Provide the [X, Y] coordinate of the cell's center where the given text is located.  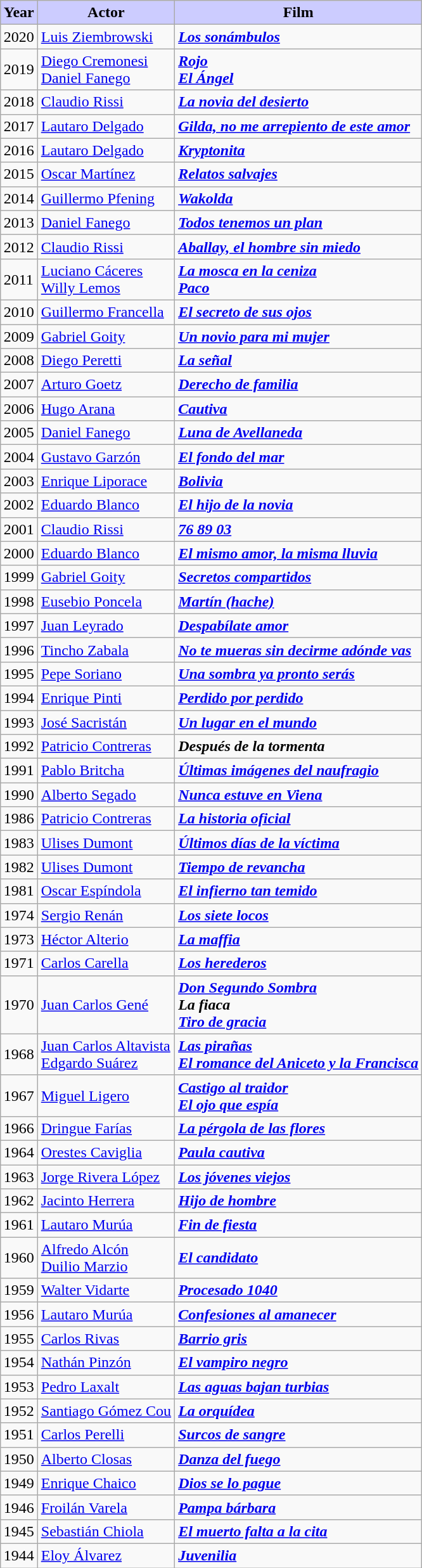
1983 [19, 843]
1982 [19, 867]
La pérgola de las flores [298, 1128]
Year [19, 13]
1961 [19, 1225]
1960 [19, 1257]
2002 [19, 505]
1986 [19, 819]
Dios se lo pague [298, 1483]
Arturo Goetz [106, 385]
1956 [19, 1314]
1949 [19, 1483]
1973 [19, 939]
1944 [19, 1555]
La maffia [298, 939]
La señal [298, 361]
2000 [19, 553]
La mosca en la cenizaPaco [298, 279]
Oscar Espíndola [106, 891]
1974 [19, 915]
1968 [19, 1055]
1963 [19, 1177]
El muerto falta a la cita [298, 1531]
Juan Carlos Gené [106, 1005]
Enrique Pinti [106, 698]
Últimas imágenes del naufragio [298, 771]
El candidato [298, 1257]
Orestes Caviglia [106, 1152]
Las aguas bajan turbias [298, 1387]
Los herederos [298, 963]
2014 [19, 198]
2003 [19, 481]
Walter Vidarte [106, 1290]
Enrique Chaico [106, 1483]
1959 [19, 1290]
Juvenilia [298, 1555]
Jacinto Herrera [106, 1201]
Jorge Rivera López [106, 1177]
Surcos de sangre [298, 1435]
Los jóvenes viejos [298, 1177]
Un lugar en el mundo [298, 722]
El vampiro negro [298, 1363]
Luna de Avellaneda [298, 433]
Los sonámbulos [298, 37]
Eloy Álvarez [106, 1555]
Guillermo Francella [106, 312]
Después de la tormenta [298, 747]
1951 [19, 1435]
2010 [19, 312]
Carlos Carella [106, 963]
2012 [19, 247]
2018 [19, 102]
1993 [19, 722]
Sergio Renán [106, 915]
Pedro Laxalt [106, 1387]
2007 [19, 385]
Despabílate amor [298, 626]
2011 [19, 279]
Alfredo AlcónDuilio Marzio [106, 1257]
2006 [19, 409]
Hijo de hombre [298, 1201]
Héctor Alterio [106, 939]
Un novio para mi mujer [298, 337]
2015 [19, 174]
2001 [19, 529]
El secreto de sus ojos [298, 312]
Alberto Closas [106, 1459]
RojoEl Ángel [298, 70]
Film [298, 13]
Una sombra ya pronto serás [298, 674]
Pablo Britcha [106, 771]
Nunca estuve en Viena [298, 795]
1966 [19, 1128]
Últimos días de la víctima [298, 843]
Relatos salvajes [298, 174]
La novia del desierto [298, 102]
Fin de fiesta [298, 1225]
El fondo del mar [298, 457]
La historia oficial [298, 819]
Pampa bárbara [298, 1507]
Nathán Pinzón [106, 1363]
José Sacristán [106, 722]
Carlos Perelli [106, 1435]
1946 [19, 1507]
Sebastián Chiola [106, 1531]
Hugo Arana [106, 409]
El hijo de la novia [298, 505]
2013 [19, 222]
Dringue Farías [106, 1128]
1981 [19, 891]
Gustavo Garzón [106, 457]
El infierno tan temido [298, 891]
2009 [19, 337]
1954 [19, 1363]
Los siete locos [298, 915]
2020 [19, 37]
El mismo amor, la misma lluvia [298, 553]
Santiago Gómez Cou [106, 1411]
Danza del fuego [298, 1459]
1971 [19, 963]
1999 [19, 577]
1997 [19, 626]
Las pirañasEl romance del Aniceto y la Francisca [298, 1055]
Pepe Soriano [106, 674]
Kryptonita [298, 150]
Secretos compartidos [298, 577]
1964 [19, 1152]
Procesado 1040 [298, 1290]
Diego Peretti [106, 361]
Perdido por perdido [298, 698]
1952 [19, 1411]
Luciano CáceresWilly Lemos [106, 279]
Actor [106, 13]
Juan Leyrado [106, 626]
1991 [19, 771]
Barrio gris [298, 1339]
1990 [19, 795]
Juan Carlos AltavistaEdgardo Suárez [106, 1055]
Don Segundo SombraLa fiacaTiro de gracia [298, 1005]
1998 [19, 601]
Gilda, no me arrepiento de este amor [298, 126]
2004 [19, 457]
1994 [19, 698]
Luis Ziembrowski [106, 37]
Alberto Segado [106, 795]
Carlos Rivas [106, 1339]
1945 [19, 1531]
Aballay, el hombre sin miedo [298, 247]
Todos tenemos un plan [298, 222]
2008 [19, 361]
Martín (hache) [298, 601]
Castigo al traidorEl ojo que espía [298, 1095]
Oscar Martínez [106, 174]
1996 [19, 650]
Enrique Liporace [106, 481]
Paula cautiva [298, 1152]
Bolivia [298, 481]
1970 [19, 1005]
Guillermo Pfening [106, 198]
Wakolda [298, 198]
2005 [19, 433]
Diego CremonesiDaniel Fanego [106, 70]
1953 [19, 1387]
Tiempo de revancha [298, 867]
1962 [19, 1201]
Eusebio Poncela [106, 601]
Confesiones al amanecer [298, 1314]
No te mueras sin decirme adónde vas [298, 650]
1967 [19, 1095]
2016 [19, 150]
Miguel Ligero [106, 1095]
1995 [19, 674]
2019 [19, 70]
La orquídea [298, 1411]
Derecho de familia [298, 385]
Froilán Varela [106, 1507]
2017 [19, 126]
76 89 03 [298, 529]
1992 [19, 747]
1950 [19, 1459]
Cautiva [298, 409]
Tincho Zabala [106, 650]
1955 [19, 1339]
